Return the [x, y] coordinate for the center point of the cell that contains the specified text.  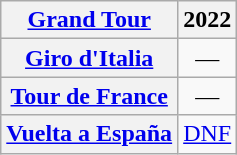
2022 [208, 20]
Giro d'Italia [90, 58]
Vuelta a España [90, 134]
DNF [208, 134]
Grand Tour [90, 20]
Tour de France [90, 96]
